Scan for the cell matching the given text and deliver its [x, y] coordinate at center. 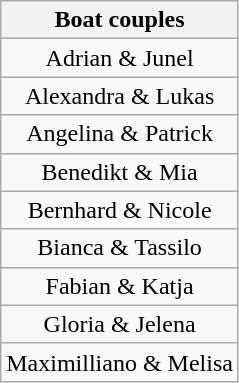
Bianca & Tassilo [120, 248]
Bernhard & Nicole [120, 210]
Angelina & Patrick [120, 134]
Alexandra & Lukas [120, 96]
Benedikt & Mia [120, 172]
Adrian & Junel [120, 58]
Gloria & Jelena [120, 324]
Fabian & Katja [120, 286]
Boat couples [120, 20]
Maximilliano & Melisa [120, 362]
